Search for the cell housing the specified text and yield its [x, y] center coordinate. 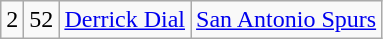
San Antonio Spurs [286, 20]
2 [12, 20]
52 [42, 20]
Derrick Dial [125, 20]
